Identify which cell holds the provided text, then report its [X, Y] central coordinate. 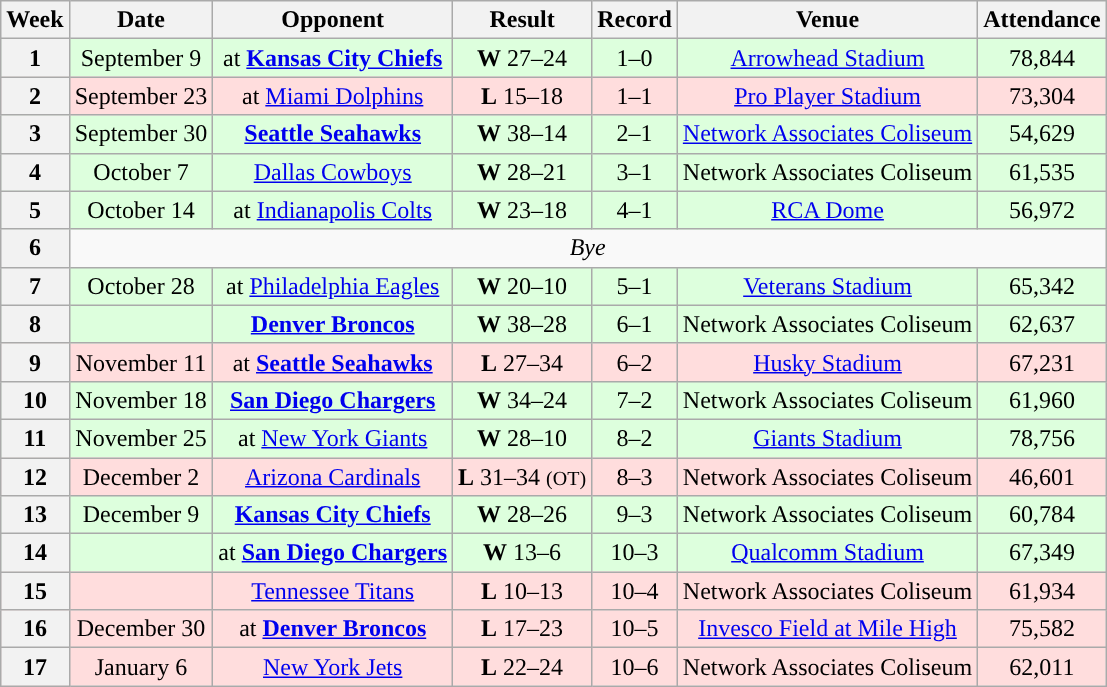
at Denver Broncos [333, 629]
5 [35, 210]
January 6 [141, 667]
Invesco Field at Mile High [827, 629]
Week [35, 20]
54,629 [1042, 134]
October 14 [141, 210]
10–6 [635, 667]
November 25 [141, 438]
October 28 [141, 286]
10–3 [635, 553]
September 30 [141, 134]
4–1 [635, 210]
78,844 [1042, 58]
Arrowhead Stadium [827, 58]
Date [141, 20]
L 17–23 [522, 629]
75,582 [1042, 629]
W 28–21 [522, 172]
Giants Stadium [827, 438]
L 15–18 [522, 96]
W 27–24 [522, 58]
Bye [588, 248]
6 [35, 248]
W 23–18 [522, 210]
12 [35, 477]
L 10–13 [522, 591]
L 31–34 (OT) [522, 477]
December 30 [141, 629]
at Philadelphia Eagles [333, 286]
56,972 [1042, 210]
W 20–10 [522, 286]
W 28–26 [522, 515]
Pro Player Stadium [827, 96]
6–1 [635, 324]
73,304 [1042, 96]
New York Jets [333, 667]
at Kansas City Chiefs [333, 58]
2 [35, 96]
2–1 [635, 134]
November 11 [141, 362]
67,231 [1042, 362]
W 28–10 [522, 438]
at New York Giants [333, 438]
L 27–34 [522, 362]
Result [522, 20]
L 22–24 [522, 667]
Tennessee Titans [333, 591]
Seattle Seahawks [333, 134]
3–1 [635, 172]
7–2 [635, 400]
Venue [827, 20]
RCA Dome [827, 210]
at San Diego Chargers [333, 553]
61,934 [1042, 591]
17 [35, 667]
10–4 [635, 591]
11 [35, 438]
November 18 [141, 400]
W 34–24 [522, 400]
14 [35, 553]
10 [35, 400]
15 [35, 591]
Record [635, 20]
W 13–6 [522, 553]
7 [35, 286]
W 38–28 [522, 324]
3 [35, 134]
16 [35, 629]
10–5 [635, 629]
Attendance [1042, 20]
61,960 [1042, 400]
6–2 [635, 362]
4 [35, 172]
Denver Broncos [333, 324]
9 [35, 362]
8 [35, 324]
65,342 [1042, 286]
W 38–14 [522, 134]
62,011 [1042, 667]
13 [35, 515]
Opponent [333, 20]
46,601 [1042, 477]
Kansas City Chiefs [333, 515]
9–3 [635, 515]
September 9 [141, 58]
62,637 [1042, 324]
8–2 [635, 438]
Qualcomm Stadium [827, 553]
at Indianapolis Colts [333, 210]
8–3 [635, 477]
December 9 [141, 515]
San Diego Chargers [333, 400]
5–1 [635, 286]
December 2 [141, 477]
September 23 [141, 96]
Veterans Stadium [827, 286]
at Seattle Seahawks [333, 362]
Dallas Cowboys [333, 172]
1 [35, 58]
1–1 [635, 96]
61,535 [1042, 172]
Husky Stadium [827, 362]
67,349 [1042, 553]
Arizona Cardinals [333, 477]
60,784 [1042, 515]
78,756 [1042, 438]
at Miami Dolphins [333, 96]
1–0 [635, 58]
October 7 [141, 172]
